Return the (X, Y) coordinate for the center point of the cell that contains the specified text.  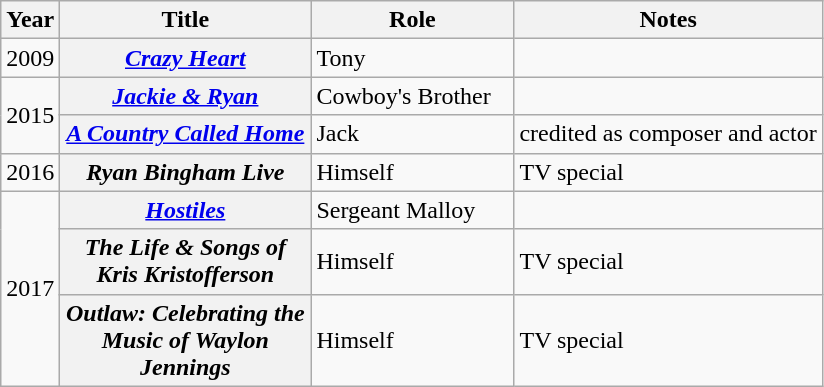
Cowboy's Brother (412, 96)
2015 (30, 115)
2009 (30, 58)
2016 (30, 172)
Year (30, 20)
Hostiles (186, 210)
credited as composer and actor (668, 134)
Outlaw: Celebrating the Music of Waylon Jennings (186, 340)
Ryan Bingham Live (186, 172)
2017 (30, 288)
Sergeant Malloy (412, 210)
Jack (412, 134)
Tony (412, 58)
Role (412, 20)
A Country Called Home (186, 134)
Notes (668, 20)
The Life & Songs of Kris Kristofferson (186, 262)
Crazy Heart (186, 58)
Title (186, 20)
Jackie & Ryan (186, 96)
